Return (X, Y) of the center of cell containing provided text 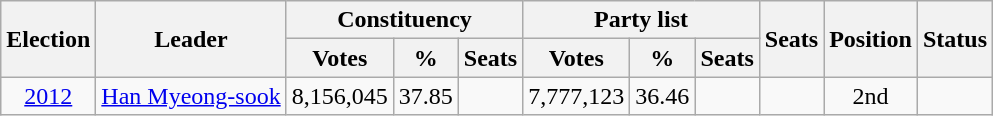
7,777,123 (576, 96)
Han Myeong-sook (191, 96)
Party list (642, 20)
Status (954, 39)
8,156,045 (340, 96)
37.85 (426, 96)
Leader (191, 39)
Election (48, 39)
Constituency (404, 20)
2012 (48, 96)
2nd (871, 96)
36.46 (662, 96)
Position (871, 39)
